Pinpoint the cell where the given text exists, returning its (X, Y) midpoint coordinate. 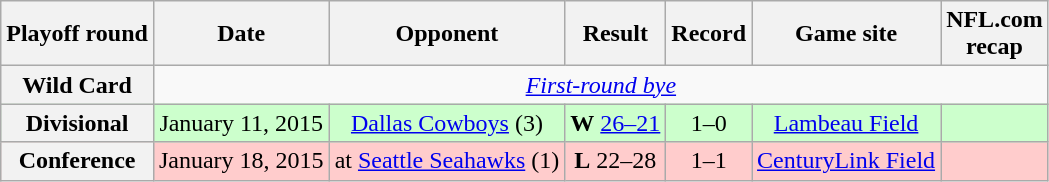
CenturyLink Field (846, 161)
W 26–21 (616, 123)
Date (241, 34)
Dallas Cowboys (3) (447, 123)
January 18, 2015 (241, 161)
at Seattle Seahawks (1) (447, 161)
NFL.comrecap (995, 34)
First-round bye (600, 85)
L 22–28 (616, 161)
Record (709, 34)
1–1 (709, 161)
Wild Card (78, 85)
1–0 (709, 123)
Opponent (447, 34)
Divisional (78, 123)
Playoff round (78, 34)
Game site (846, 34)
Result (616, 34)
Conference (78, 161)
January 11, 2015 (241, 123)
Lambeau Field (846, 123)
